Detect which cell encompasses the target text, then output its (X, Y) center coordinate. 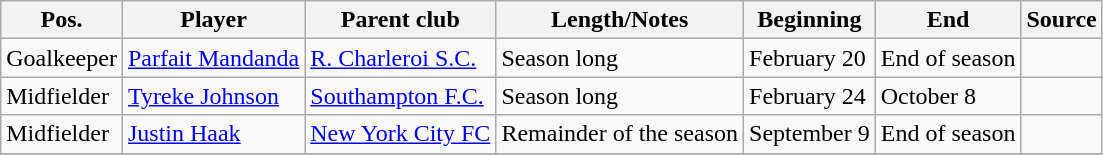
Player (213, 20)
Remainder of the season (620, 134)
New York City FC (400, 134)
Parent club (400, 20)
February 20 (810, 58)
Length/Notes (620, 20)
Southampton F.C. (400, 96)
Pos. (62, 20)
Source (1062, 20)
Justin Haak (213, 134)
Parfait Mandanda (213, 58)
Tyreke Johnson (213, 96)
October 8 (948, 96)
September 9 (810, 134)
Beginning (810, 20)
February 24 (810, 96)
Goalkeeper (62, 58)
End (948, 20)
R. Charleroi S.C. (400, 58)
